Identify which cell holds the provided text, then report its [x, y] central coordinate. 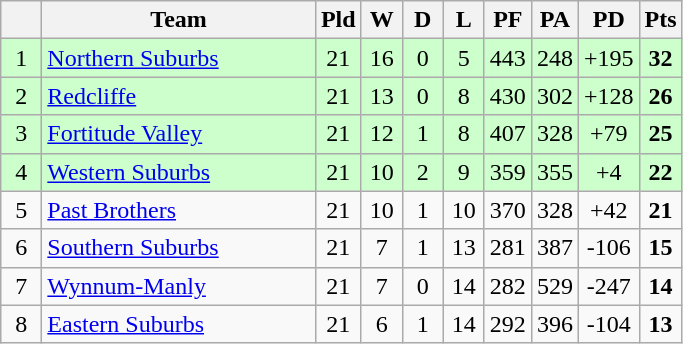
Northern Suburbs [179, 58]
+128 [608, 96]
12 [382, 134]
Southern Suburbs [179, 248]
-104 [608, 324]
407 [508, 134]
Wynnum-Manly [179, 286]
26 [660, 96]
Western Suburbs [179, 172]
+79 [608, 134]
Redcliffe [179, 96]
4 [22, 172]
PF [508, 20]
Team [179, 20]
+195 [608, 58]
15 [660, 248]
W [382, 20]
32 [660, 58]
-106 [608, 248]
22 [660, 172]
355 [554, 172]
302 [554, 96]
PA [554, 20]
L [464, 20]
Pts [660, 20]
PD [608, 20]
443 [508, 58]
282 [508, 286]
16 [382, 58]
Pld [338, 20]
430 [508, 96]
248 [554, 58]
359 [508, 172]
396 [554, 324]
3 [22, 134]
+4 [608, 172]
+42 [608, 210]
25 [660, 134]
Fortitude Valley [179, 134]
281 [508, 248]
D [422, 20]
387 [554, 248]
-247 [608, 286]
370 [508, 210]
Past Brothers [179, 210]
9 [464, 172]
529 [554, 286]
Eastern Suburbs [179, 324]
292 [508, 324]
